Provide the [x, y] coordinate of the cell's center where the given text is located.  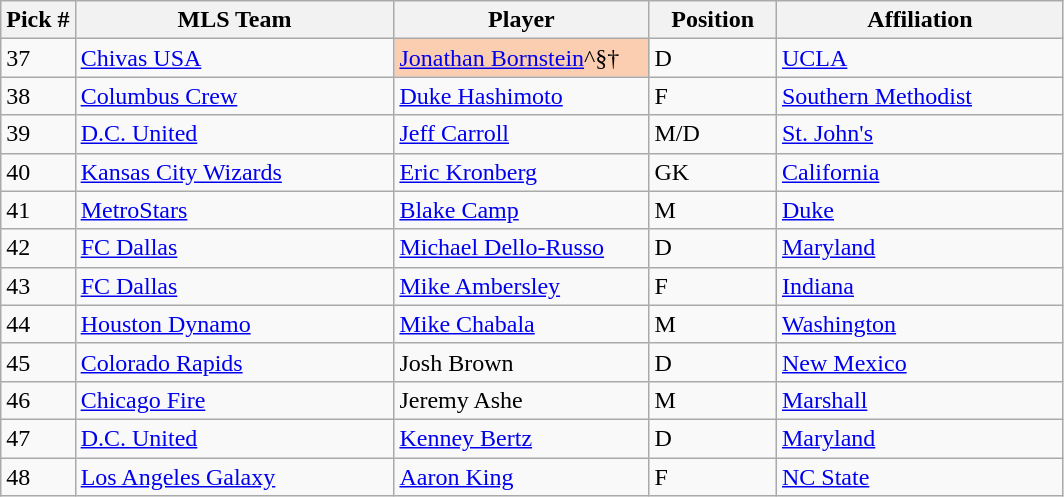
Chicago Fire [234, 400]
Duke Hashimoto [522, 96]
Washington [920, 324]
Los Angeles Galaxy [234, 477]
46 [38, 400]
42 [38, 248]
Jonathan Bornstein^§† [522, 58]
Kenney Bertz [522, 438]
Mike Ambersley [522, 286]
Position [713, 20]
Marshall [920, 400]
New Mexico [920, 362]
48 [38, 477]
GK [713, 172]
MetroStars [234, 210]
Jeff Carroll [522, 134]
Pick # [38, 20]
38 [38, 96]
Duke [920, 210]
MLS Team [234, 20]
41 [38, 210]
M/D [713, 134]
Columbus Crew [234, 96]
Southern Methodist [920, 96]
Chivas USA [234, 58]
California [920, 172]
Josh Brown [522, 362]
Colorado Rapids [234, 362]
Indiana [920, 286]
Michael Dello-Russo [522, 248]
39 [38, 134]
37 [38, 58]
UCLA [920, 58]
Affiliation [920, 20]
NC State [920, 477]
Aaron King [522, 477]
Mike Chabala [522, 324]
40 [38, 172]
44 [38, 324]
St. John's [920, 134]
Player [522, 20]
Blake Camp [522, 210]
Kansas City Wizards [234, 172]
Eric Kronberg [522, 172]
Jeremy Ashe [522, 400]
43 [38, 286]
Houston Dynamo [234, 324]
47 [38, 438]
45 [38, 362]
